Provide the (x, y) coordinate of the cell's center where the given text is located.  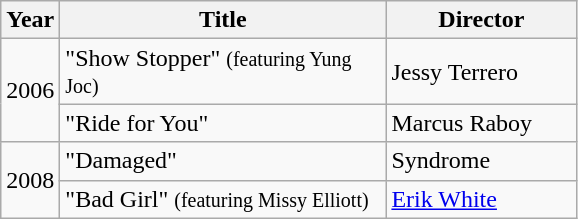
Year (30, 20)
Syndrome (482, 161)
"Ride for You" (223, 123)
"Damaged" (223, 161)
2008 (30, 180)
Director (482, 20)
"Bad Girl" (featuring Missy Elliott) (223, 199)
Erik White (482, 199)
2006 (30, 90)
Marcus Raboy (482, 123)
"Show Stopper" (featuring Yung Joc) (223, 72)
Title (223, 20)
Jessy Terrero (482, 72)
